Find where the given text appears and provide that cell's center as [x, y] coordinate. 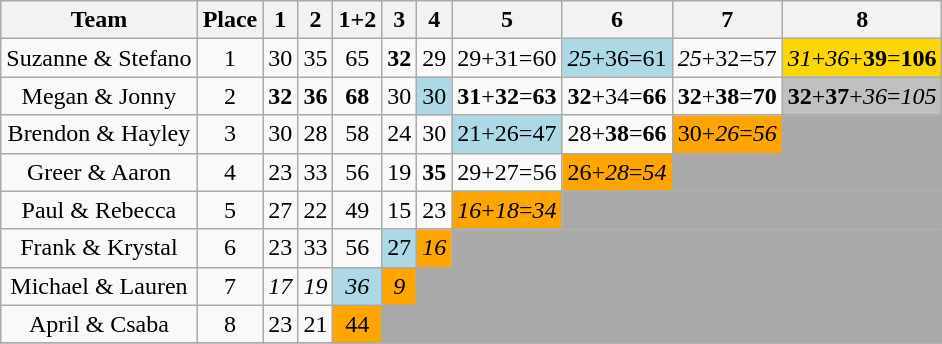
Team [99, 20]
58 [358, 134]
44 [358, 324]
68 [358, 96]
31+36+39=106 [862, 58]
32+38=70 [727, 96]
25+32=57 [727, 58]
31+32=63 [507, 96]
49 [358, 210]
Greer & Aaron [99, 172]
21+26=47 [507, 134]
25+36=61 [617, 58]
9 [400, 286]
Suzanne & Stefano [99, 58]
Megan & Jonny [99, 96]
22 [316, 210]
April & Csaba [99, 324]
16+18=34 [507, 210]
30+26=56 [727, 134]
17 [280, 286]
Frank & Krystal [99, 248]
32+34=66 [617, 96]
Brendon & Hayley [99, 134]
Place [230, 20]
Paul & Rebecca [99, 210]
1+2 [358, 20]
24 [400, 134]
65 [358, 58]
29 [434, 58]
26+28=54 [617, 172]
29+27=56 [507, 172]
28 [316, 134]
32+37+36=105 [862, 96]
28+38=66 [617, 134]
Michael & Lauren [99, 286]
16 [434, 248]
29+31=60 [507, 58]
21 [316, 324]
15 [400, 210]
